Determine the (x, y) coordinate at the center of the cell enclosing the given text.  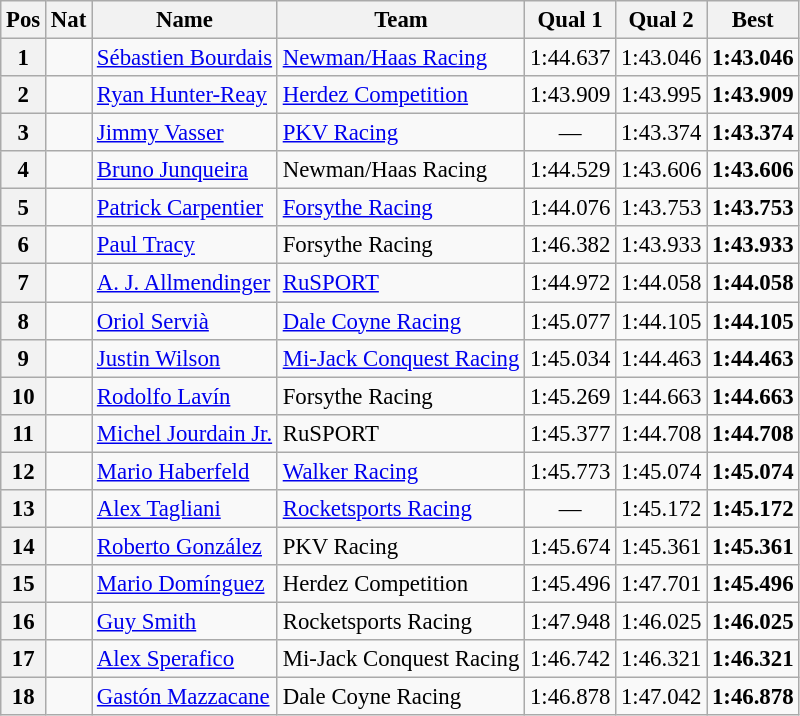
Oriol Servià (185, 321)
1:44.529 (570, 170)
Rodolfo Lavín (185, 396)
12 (24, 471)
1:45.077 (570, 321)
Mario Haberfeld (185, 471)
Ryan Hunter-Reay (185, 95)
A. J. Allmendinger (185, 283)
Alex Sperafico (185, 659)
1:46.742 (570, 659)
2 (24, 95)
1:47.701 (662, 584)
Gastón Mazzacane (185, 697)
3 (24, 133)
16 (24, 621)
Roberto González (185, 546)
Walker Racing (400, 471)
1:45.674 (570, 546)
11 (24, 433)
4 (24, 170)
1:45.773 (570, 471)
Guy Smith (185, 621)
1:44.076 (570, 208)
Alex Tagliani (185, 509)
1:47.948 (570, 621)
1:44.972 (570, 283)
14 (24, 546)
Jimmy Vasser (185, 133)
Justin Wilson (185, 358)
1:44.637 (570, 58)
5 (24, 208)
6 (24, 245)
Patrick Carpentier (185, 208)
1 (24, 58)
8 (24, 321)
7 (24, 283)
Team (400, 20)
Pos (24, 20)
Best (753, 20)
10 (24, 396)
1:45.269 (570, 396)
18 (24, 697)
1:46.382 (570, 245)
17 (24, 659)
Sébastien Bourdais (185, 58)
Mario Domínguez (185, 584)
1:45.377 (570, 433)
Name (185, 20)
1:43.995 (662, 95)
1:47.042 (662, 697)
Bruno Junqueira (185, 170)
Michel Jourdain Jr. (185, 433)
9 (24, 358)
1:45.034 (570, 358)
15 (24, 584)
13 (24, 509)
Paul Tracy (185, 245)
Qual 1 (570, 20)
Nat (69, 20)
Qual 2 (662, 20)
